For the text-containing cell, return its midpoint in (X, Y) coordinate format. 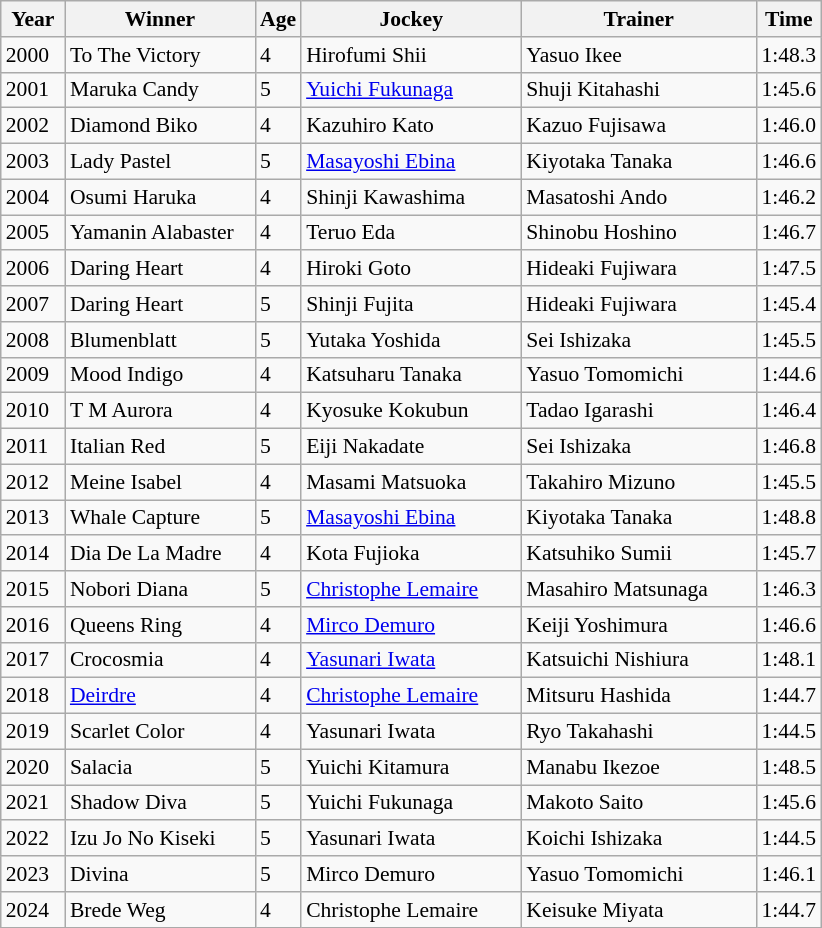
1:48.1 (788, 660)
2010 (33, 411)
1:48.3 (788, 55)
Crocosmia (160, 660)
Masami Matsuoka (411, 482)
Mood Indigo (160, 375)
Koichi Ishizaka (638, 839)
2006 (33, 269)
2019 (33, 732)
Nobori Diana (160, 589)
Jockey (411, 19)
1:46.0 (788, 126)
Whale Capture (160, 518)
Yuichi Kitamura (411, 767)
Izu Jo No Kiseki (160, 839)
Katsuichi Nishiura (638, 660)
Masatoshi Ando (638, 197)
2024 (33, 910)
Mitsuru Hashida (638, 696)
Tadao Igarashi (638, 411)
2018 (33, 696)
Shinji Fujita (411, 304)
Meine Isabel (160, 482)
2013 (33, 518)
Hirofumi Shii (411, 55)
To The Victory (160, 55)
Masahiro Matsunaga (638, 589)
2012 (33, 482)
Ryo Takahashi (638, 732)
Kyosuke Kokubun (411, 411)
1:47.5 (788, 269)
Kota Fujioka (411, 554)
Deirdre (160, 696)
Makoto Saito (638, 803)
Salacia (160, 767)
2005 (33, 233)
Manabu Ikezoe (638, 767)
2022 (33, 839)
Divina (160, 874)
1:46.1 (788, 874)
Kazuhiro Kato (411, 126)
2011 (33, 447)
Age (278, 19)
2009 (33, 375)
Winner (160, 19)
Shuji Kitahashi (638, 90)
Shadow Diva (160, 803)
Kazuo Fujisawa (638, 126)
1:45.7 (788, 554)
Dia De La Madre (160, 554)
Teruo Eda (411, 233)
Shinobu Hoshino (638, 233)
Maruka Candy (160, 90)
1:48.8 (788, 518)
Hiroki Goto (411, 269)
Italian Red (160, 447)
2003 (33, 162)
Diamond Biko (160, 126)
T M Aurora (160, 411)
2017 (33, 660)
Katsuharu Tanaka (411, 375)
2004 (33, 197)
Takahiro Mizuno (638, 482)
Trainer (638, 19)
2008 (33, 340)
Eiji Nakadate (411, 447)
1:46.3 (788, 589)
2021 (33, 803)
1:48.5 (788, 767)
1:46.4 (788, 411)
Brede Weg (160, 910)
Keiji Yoshimura (638, 625)
Yutaka Yoshida (411, 340)
Osumi Haruka (160, 197)
2016 (33, 625)
Year (33, 19)
Katsuhiko Sumii (638, 554)
2007 (33, 304)
Blumenblatt (160, 340)
Shinji Kawashima (411, 197)
Yasuo Ikee (638, 55)
2001 (33, 90)
2023 (33, 874)
1:44.6 (788, 375)
Queens Ring (160, 625)
1:46.8 (788, 447)
Time (788, 19)
2020 (33, 767)
1:46.7 (788, 233)
2000 (33, 55)
Lady Pastel (160, 162)
Keisuke Miyata (638, 910)
2015 (33, 589)
Yamanin Alabaster (160, 233)
2014 (33, 554)
1:45.4 (788, 304)
1:46.2 (788, 197)
2002 (33, 126)
Scarlet Color (160, 732)
